For the text-containing cell, return its midpoint in [X, Y] coordinate format. 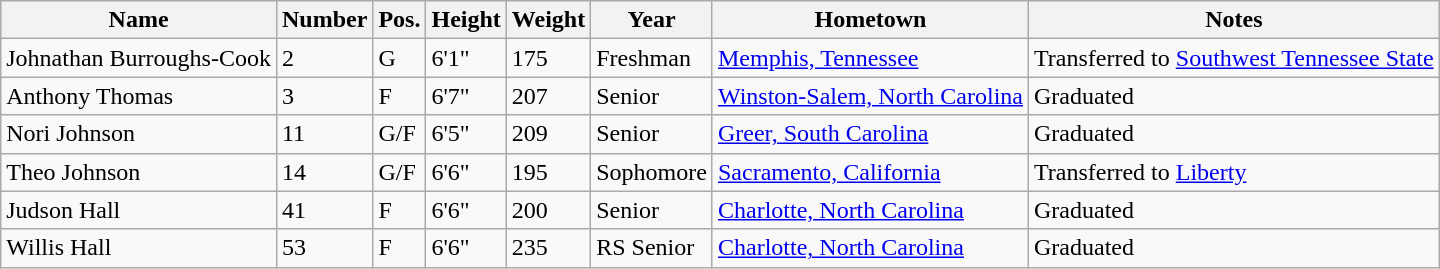
Notes [1234, 20]
Sophomore [652, 172]
Pos. [400, 20]
Transferred to Liberty [1234, 172]
Sacramento, California [870, 172]
Theo Johnson [139, 172]
6'1" [466, 58]
Hometown [870, 20]
6'7" [466, 96]
41 [324, 210]
Nori Johnson [139, 134]
RS Senior [652, 248]
Number [324, 20]
2 [324, 58]
Year [652, 20]
3 [324, 96]
Weight [548, 20]
200 [548, 210]
207 [548, 96]
Winston-Salem, North Carolina [870, 96]
Johnathan Burroughs-Cook [139, 58]
6'5" [466, 134]
Willis Hall [139, 248]
Anthony Thomas [139, 96]
11 [324, 134]
Memphis, Tennessee [870, 58]
175 [548, 58]
Judson Hall [139, 210]
Greer, South Carolina [870, 134]
14 [324, 172]
Freshman [652, 58]
53 [324, 248]
Name [139, 20]
G [400, 58]
195 [548, 172]
235 [548, 248]
209 [548, 134]
Height [466, 20]
Transferred to Southwest Tennessee State [1234, 58]
